Pinpoint the cell where the given text exists, returning its [X, Y] midpoint coordinate. 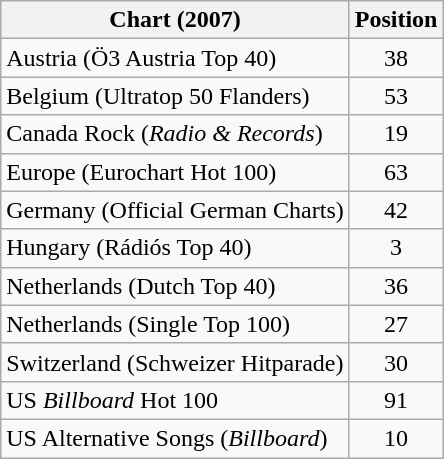
91 [396, 400]
27 [396, 324]
Hungary (Rádiós Top 40) [175, 248]
30 [396, 362]
US Billboard Hot 100 [175, 400]
63 [396, 172]
Austria (Ö3 Austria Top 40) [175, 58]
Belgium (Ultratop 50 Flanders) [175, 96]
Chart (2007) [175, 20]
Europe (Eurochart Hot 100) [175, 172]
Switzerland (Schweizer Hitparade) [175, 362]
38 [396, 58]
Canada Rock (Radio & Records) [175, 134]
3 [396, 248]
Germany (Official German Charts) [175, 210]
53 [396, 96]
US Alternative Songs (Billboard) [175, 438]
Netherlands (Single Top 100) [175, 324]
36 [396, 286]
19 [396, 134]
42 [396, 210]
Netherlands (Dutch Top 40) [175, 286]
Position [396, 20]
10 [396, 438]
